Detect which cell encompasses the target text, then output its (x, y) center coordinate. 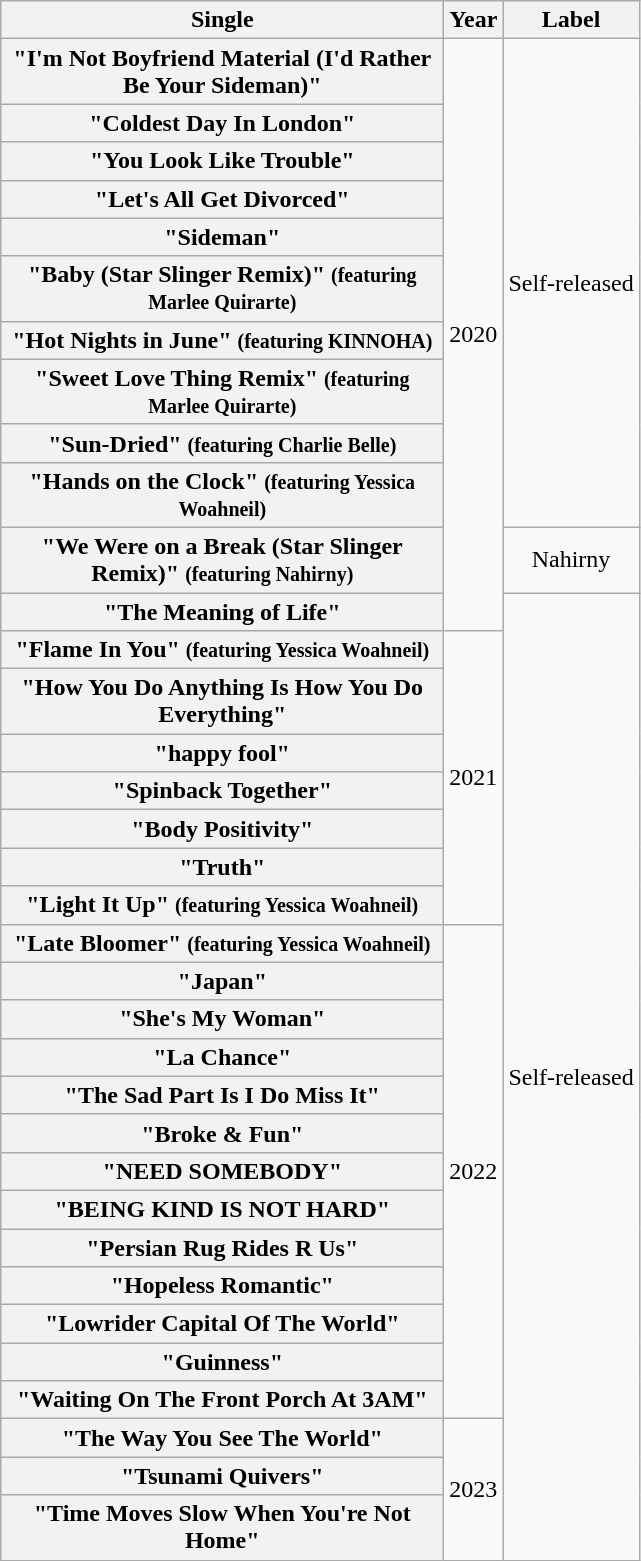
"happy fool" (222, 753)
2020 (474, 335)
"Hopeless Romantic" (222, 1286)
"Lowrider Capital Of The World" (222, 1324)
"Flame In You" (featuring Yessica Woahneil) (222, 650)
"We Were on a Break (Star Slinger Remix)" (featuring Nahirny) (222, 560)
"Waiting On The Front Porch At 3AM" (222, 1400)
"Baby (Star Slinger Remix)" (featuring Marlee Quirarte) (222, 288)
Label (571, 20)
"Tsunami Quivers" (222, 1476)
"You Look Like Trouble" (222, 161)
"I'm Not Boyfriend Material (I'd Rather Be Your Sideman)" (222, 72)
"Sideman" (222, 237)
"Body Positivity" (222, 829)
"Coldest Day In London" (222, 123)
"BEING KIND IS NOT HARD" (222, 1209)
"Persian Rug Rides R Us" (222, 1247)
"The Sad Part Is I Do Miss It" (222, 1095)
"La Chance" (222, 1057)
2021 (474, 778)
2022 (474, 1172)
"The Way You See The World" (222, 1438)
"Japan" (222, 981)
"Broke & Fun" (222, 1133)
"NEED SOMEBODY" (222, 1171)
Year (474, 20)
"Guinness" (222, 1362)
"Truth" (222, 867)
"Late Bloomer" (featuring Yessica Woahneil) (222, 943)
Nahirny (571, 560)
"How You Do Anything Is How You Do Everything" (222, 702)
"Sweet Love Thing Remix" (featuring Marlee Quirarte) (222, 392)
Single (222, 20)
"Spinback Together" (222, 791)
"Time Moves Slow When You're Not Home" (222, 1528)
2023 (474, 1490)
"Sun-Dried" (featuring Charlie Belle) (222, 443)
"Let's All Get Divorced" (222, 199)
"She's My Woman" (222, 1019)
"Hands on the Clock" (featuring Yessica Woahneil) (222, 494)
"Hot Nights in June" (featuring KINNOHA) (222, 340)
"Light It Up" (featuring Yessica Woahneil) (222, 905)
"The Meaning of Life" (222, 611)
